Locate the cell with the specified text and output its (x, y) center coordinate. 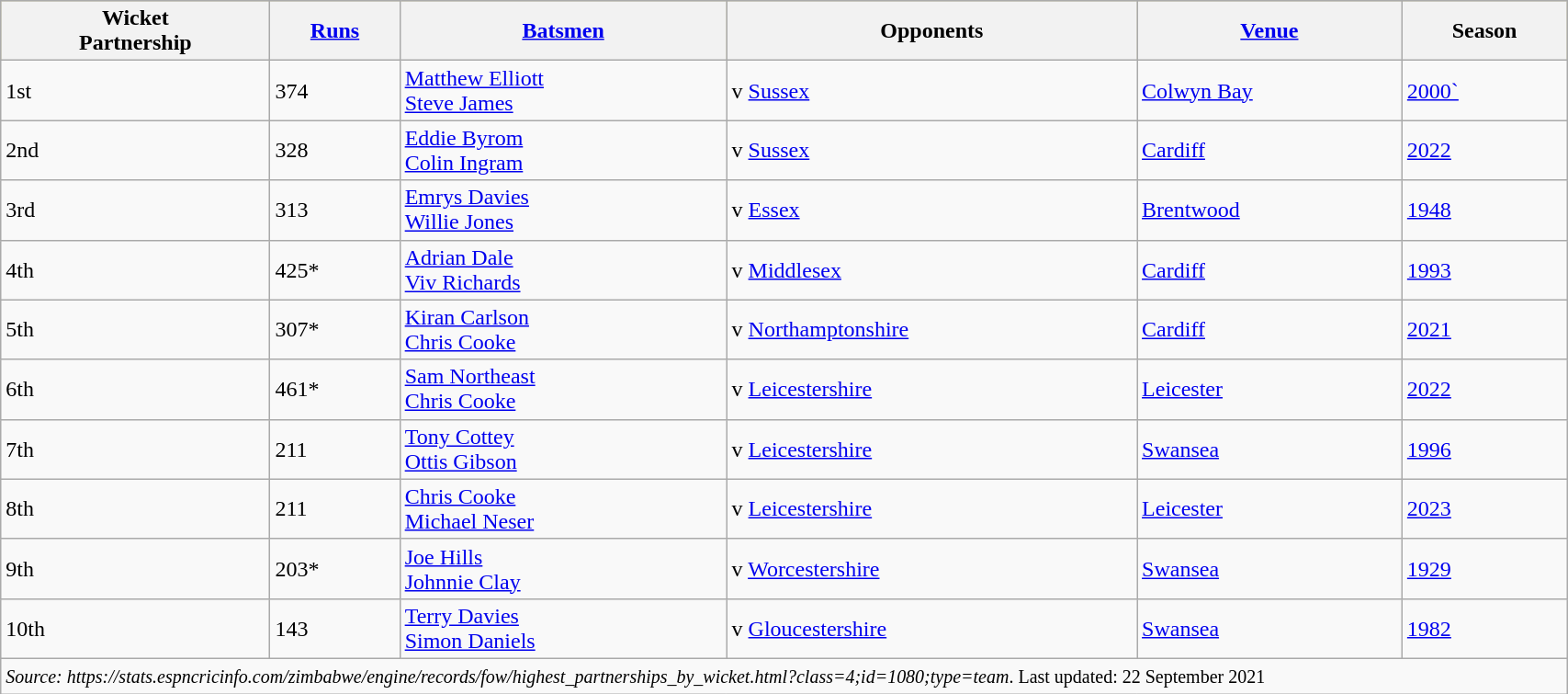
328 (334, 151)
374 (334, 90)
Emrys Davies Willie Jones (563, 210)
Adrian Dale Viv Richards (563, 270)
Tony Cottey Ottis Gibson (563, 449)
307* (334, 329)
Matthew Elliott Steve James (563, 90)
Chris Cooke Michael Neser (563, 509)
Kiran Carlson Chris Cooke (563, 329)
6th (136, 390)
203* (334, 568)
WicketPartnership (136, 31)
Terry Davies Simon Daniels (563, 629)
Brentwood (1269, 210)
2023 (1484, 509)
Runs (334, 31)
v Essex (931, 210)
1996 (1484, 449)
Eddie Byrom Colin Ingram (563, 151)
9th (136, 568)
4th (136, 270)
Colwyn Bay (1269, 90)
425* (334, 270)
1929 (1484, 568)
1948 (1484, 210)
3rd (136, 210)
461* (334, 390)
7th (136, 449)
1993 (1484, 270)
5th (136, 329)
143 (334, 629)
Season (1484, 31)
Venue (1269, 31)
2000` (1484, 90)
Batsmen (563, 31)
1st (136, 90)
v Middlesex (931, 270)
1982 (1484, 629)
2021 (1484, 329)
313 (334, 210)
Sam Northeast Chris Cooke (563, 390)
2nd (136, 151)
Joe Hills Johnnie Clay (563, 568)
Opponents (931, 31)
v Northamptonshire (931, 329)
8th (136, 509)
10th (136, 629)
v Gloucestershire (931, 629)
v Worcestershire (931, 568)
